From the cell containing the given text, extract its center point as (x, y) coordinate. 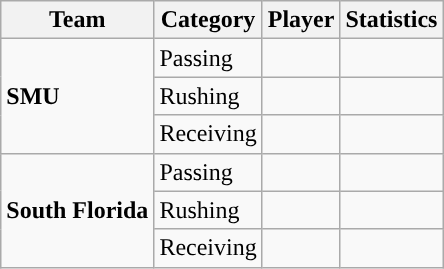
Category (208, 20)
SMU (78, 96)
Team (78, 20)
Statistics (392, 20)
Player (301, 20)
South Florida (78, 210)
